Identify which cell holds the provided text, then report its (x, y) central coordinate. 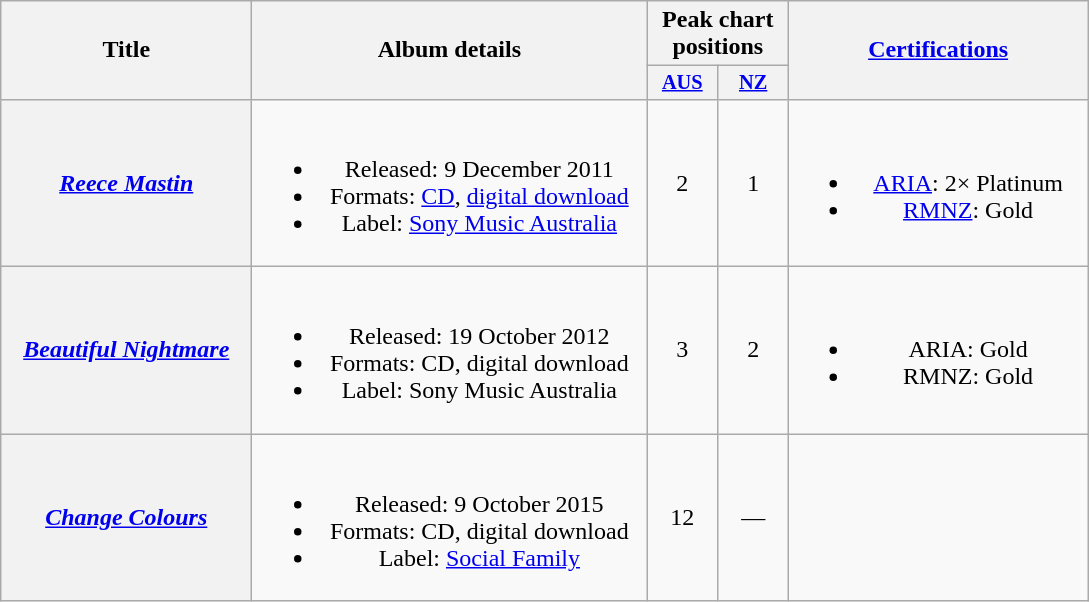
ARIA: 2× PlatinumRMNZ: Gold (938, 182)
Released: 9 December 2011Formats: CD, digital downloadLabel: Sony Music Australia (450, 182)
3 (682, 350)
Beautiful Nightmare (126, 350)
Released: 19 October 2012Formats: CD, digital downloadLabel: Sony Music Australia (450, 350)
Certifications (938, 50)
1 (754, 182)
ARIA: GoldRMNZ: Gold (938, 350)
Change Colours (126, 518)
Album details (450, 50)
Reece Mastin (126, 182)
Peak chart positions (718, 34)
AUS (682, 83)
12 (682, 518)
Title (126, 50)
— (754, 518)
NZ (754, 83)
Released: 9 October 2015Formats: CD, digital downloadLabel: Social Family (450, 518)
